From the cell containing the given text, extract its center point as [x, y] coordinate. 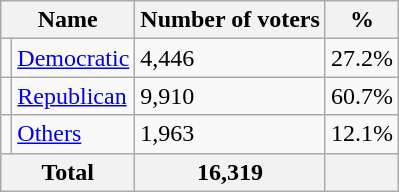
9,910 [230, 96]
1,963 [230, 134]
% [362, 20]
Number of voters [230, 20]
27.2% [362, 58]
Others [74, 134]
12.1% [362, 134]
Republican [74, 96]
Name [68, 20]
Democratic [74, 58]
16,319 [230, 172]
Total [68, 172]
4,446 [230, 58]
60.7% [362, 96]
